Provide the [X, Y] coordinate of the cell's center where the given text is located.  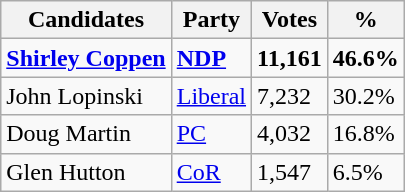
6.5% [366, 172]
Candidates [86, 20]
% [366, 20]
7,232 [290, 96]
John Lopinski [86, 96]
4,032 [290, 134]
30.2% [366, 96]
Liberal [211, 96]
CoR [211, 172]
Doug Martin [86, 134]
46.6% [366, 58]
PC [211, 134]
1,547 [290, 172]
Votes [290, 20]
11,161 [290, 58]
Glen Hutton [86, 172]
16.8% [366, 134]
NDP [211, 58]
Party [211, 20]
Shirley Coppen [86, 58]
